Return [x, y] of the center of cell containing provided text 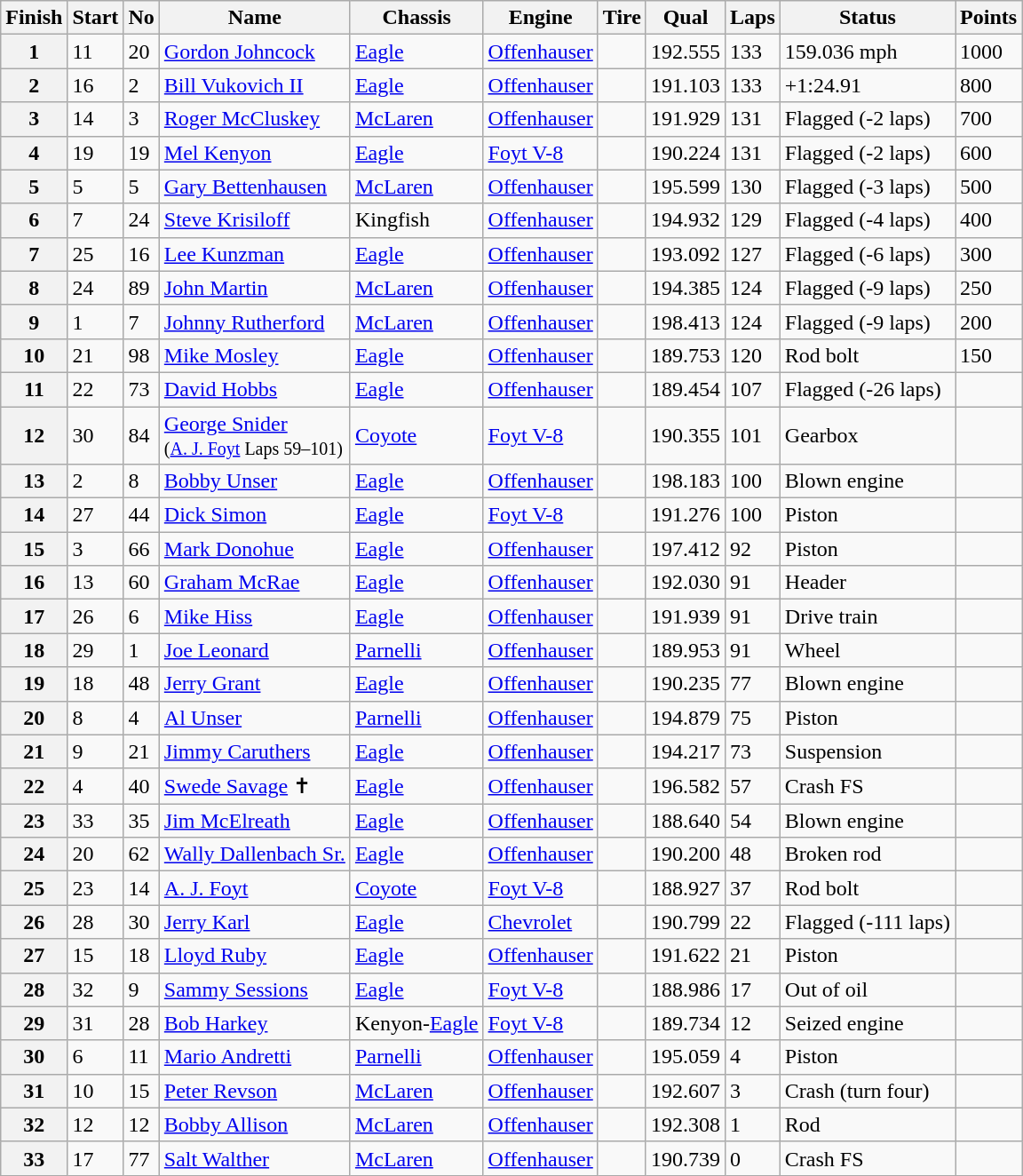
188.640 [686, 821]
Dick Simon [254, 515]
192.030 [686, 583]
189.734 [686, 1023]
89 [141, 288]
191.276 [686, 515]
Gearbox [867, 435]
190.739 [686, 1158]
193.092 [686, 254]
188.927 [686, 888]
194.385 [686, 288]
Sammy Sessions [254, 989]
200 [989, 322]
George Snider(A. J. Foyt Laps 59–101) [254, 435]
Flagged (-26 laps) [867, 389]
194.879 [686, 718]
Jim McElreath [254, 821]
195.599 [686, 187]
Flagged (-6 laps) [867, 254]
800 [989, 85]
Gordon Johncock [254, 52]
127 [753, 254]
195.059 [686, 1057]
Engine [540, 18]
Mike Hiss [254, 616]
101 [753, 435]
192.308 [686, 1124]
0 [753, 1158]
Chevrolet [540, 922]
Steve Krisiloff [254, 220]
190.235 [686, 684]
62 [141, 854]
Points [989, 18]
Start [96, 18]
Kingfish [416, 220]
129 [753, 220]
500 [989, 187]
Jerry Karl [254, 922]
190.799 [686, 922]
Chassis [416, 18]
37 [753, 888]
191.939 [686, 616]
Tire [622, 18]
300 [989, 254]
Mario Andretti [254, 1057]
84 [141, 435]
194.932 [686, 220]
Wheel [867, 650]
Qual [686, 18]
Lee Kunzman [254, 254]
Jimmy Caruthers [254, 751]
Peter Revson [254, 1091]
No [141, 18]
191.103 [686, 85]
190.200 [686, 854]
Lloyd Ruby [254, 956]
Johnny Rutherford [254, 322]
189.454 [686, 389]
John Martin [254, 288]
Mark Donohue [254, 549]
189.753 [686, 355]
Seized engine [867, 1023]
188.986 [686, 989]
Broken rod [867, 854]
192.555 [686, 52]
196.582 [686, 786]
400 [989, 220]
107 [753, 389]
1000 [989, 52]
192.607 [686, 1091]
60 [141, 583]
98 [141, 355]
150 [989, 355]
Crash (turn four) [867, 1091]
35 [141, 821]
189.953 [686, 650]
159.036 mph [867, 52]
197.412 [686, 549]
Finish [34, 18]
+1:24.91 [867, 85]
Kenyon-Eagle [416, 1023]
191.929 [686, 119]
Mike Mosley [254, 355]
Al Unser [254, 718]
Name [254, 18]
Rod [867, 1124]
Gary Bettenhausen [254, 187]
198.183 [686, 481]
Roger McCluskey [254, 119]
190.355 [686, 435]
Header [867, 583]
Mel Kenyon [254, 153]
Flagged (-111 laps) [867, 922]
40 [141, 786]
250 [989, 288]
Salt Walther [254, 1158]
191.622 [686, 956]
75 [753, 718]
66 [141, 549]
44 [141, 515]
Graham McRae [254, 583]
Drive train [867, 616]
Bobby Unser [254, 481]
600 [989, 153]
92 [753, 549]
Flagged (-4 laps) [867, 220]
Laps [753, 18]
Joe Leonard [254, 650]
194.217 [686, 751]
130 [753, 187]
700 [989, 119]
120 [753, 355]
57 [753, 786]
198.413 [686, 322]
Suspension [867, 751]
Bobby Allison [254, 1124]
190.224 [686, 153]
54 [753, 821]
A. J. Foyt [254, 888]
David Hobbs [254, 389]
Wally Dallenbach Sr. [254, 854]
Swede Savage ✝ [254, 786]
Bill Vukovich II [254, 85]
Out of oil [867, 989]
Bob Harkey [254, 1023]
Flagged (-3 laps) [867, 187]
Status [867, 18]
Jerry Grant [254, 684]
